For the text-containing cell, return its midpoint in (X, Y) coordinate format. 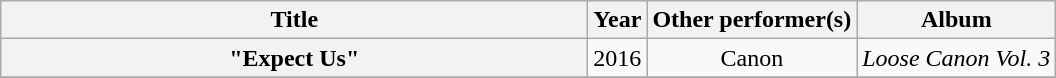
Canon (752, 58)
2016 (618, 58)
Other performer(s) (752, 20)
"Expect Us" (294, 58)
Album (956, 20)
Year (618, 20)
Title (294, 20)
Loose Canon Vol. 3 (956, 58)
